Find where the given text appears and provide that cell's center as (x, y) coordinate. 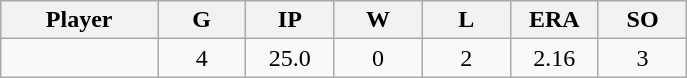
ERA (554, 20)
IP (290, 20)
25.0 (290, 58)
L (466, 20)
3 (642, 58)
4 (202, 58)
W (378, 20)
Player (80, 20)
2.16 (554, 58)
G (202, 20)
0 (378, 58)
2 (466, 58)
SO (642, 20)
